Identify which cell holds the provided text, then report its (x, y) central coordinate. 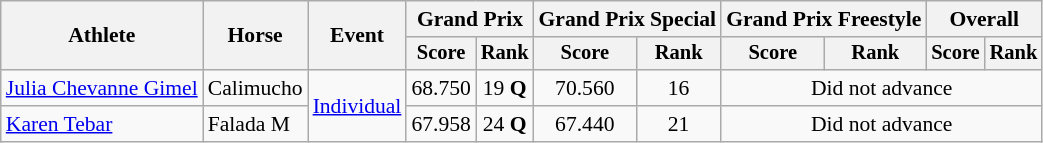
Calimucho (256, 88)
Falada M (256, 124)
Athlete (102, 36)
Individual (358, 106)
67.440 (586, 124)
Horse (256, 36)
Julia Chevanne Gimel (102, 88)
21 (678, 124)
Grand Prix Special (628, 19)
Grand Prix (470, 19)
Event (358, 36)
Grand Prix Freestyle (824, 19)
Overall (984, 19)
Karen Tebar (102, 124)
68.750 (440, 88)
16 (678, 88)
24 Q (505, 124)
70.560 (586, 88)
19 Q (505, 88)
67.958 (440, 124)
